For the text-containing cell, return its midpoint in (x, y) coordinate format. 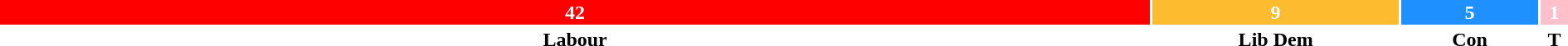
42 (575, 12)
1 (1555, 12)
5 (1470, 12)
9 (1276, 12)
